Return the (x, y) coordinate for the center point of the cell that contains the specified text.  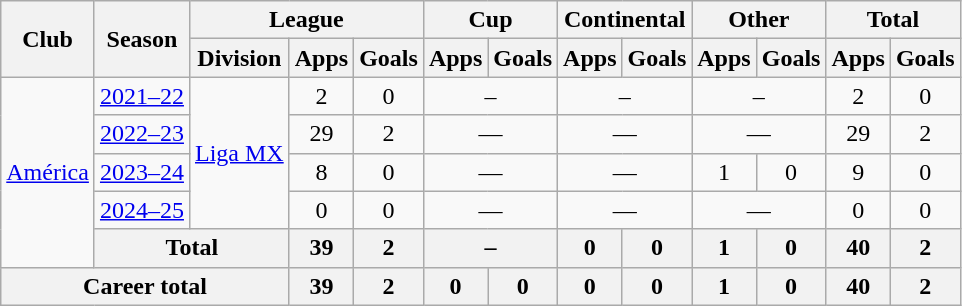
Cup (490, 20)
Other (759, 20)
América (48, 172)
2021–22 (142, 96)
Club (48, 39)
Continental (625, 20)
2022–23 (142, 134)
2024–25 (142, 210)
League (306, 20)
Division (239, 58)
Season (142, 39)
8 (321, 172)
Liga MX (239, 153)
9 (858, 172)
Career total (145, 286)
2023–24 (142, 172)
